Search for the cell housing the specified text and yield its [x, y] center coordinate. 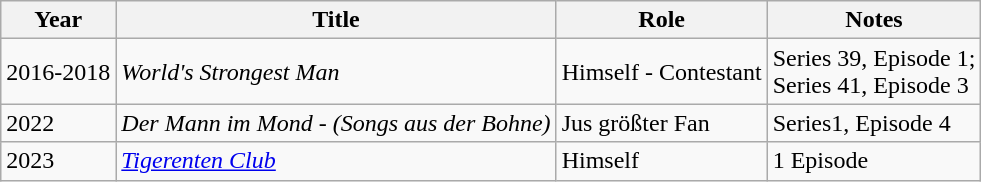
Der Mann im Mond - (Songs aus der Bohne) [336, 123]
Tigerenten Club [336, 161]
2016-2018 [58, 72]
World's Strongest Man [336, 72]
Series 39, Episode 1;Series 41, Episode 3 [874, 72]
Year [58, 20]
Himself [662, 161]
Notes [874, 20]
Series1, Episode 4 [874, 123]
Title [336, 20]
Himself - Contestant [662, 72]
2022 [58, 123]
Jus größter Fan [662, 123]
1 Episode [874, 161]
Role [662, 20]
2023 [58, 161]
